Provide the (X, Y) coordinate of the cell's center where the given text is located.  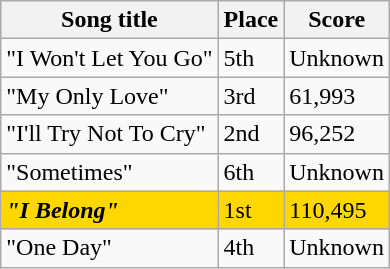
96,252 (337, 134)
Score (337, 20)
"My Only Love" (110, 96)
"I Won't Let You Go" (110, 58)
"Sometimes" (110, 172)
"I Belong" (110, 210)
4th (251, 248)
Place (251, 20)
2nd (251, 134)
5th (251, 58)
1st (251, 210)
"I'll Try Not To Cry" (110, 134)
110,495 (337, 210)
Song title (110, 20)
6th (251, 172)
3rd (251, 96)
61,993 (337, 96)
"One Day" (110, 248)
